Output the (X, Y) coordinate of the center of the cell containing the given text.  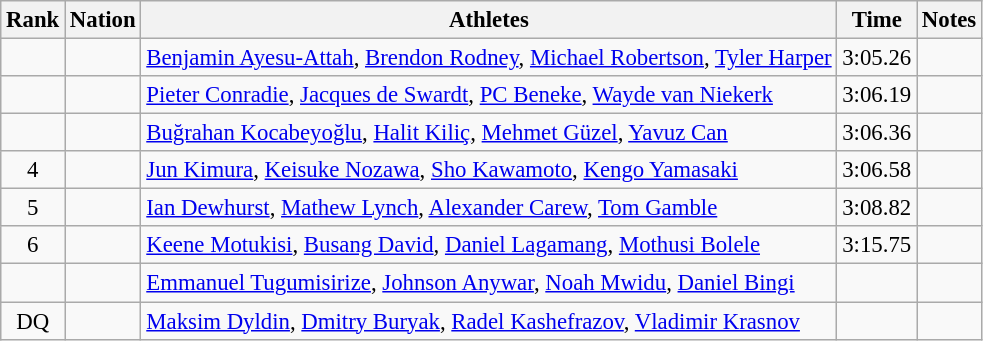
Pieter Conradie, Jacques de Swardt, PC Beneke, Wayde van Niekerk (489, 95)
5 (33, 208)
Notes (950, 20)
3:06.19 (877, 95)
Emmanuel Tugumisirize, Johnson Anywar, Noah Mwidu, Daniel Bingi (489, 283)
Time (877, 20)
3:06.36 (877, 133)
Buğrahan Kocabeyoğlu, Halit Kiliç, Mehmet Güzel, Yavuz Can (489, 133)
Athletes (489, 20)
3:15.75 (877, 245)
6 (33, 245)
Ian Dewhurst, Mathew Lynch, Alexander Carew, Tom Gamble (489, 208)
Keene Motukisi, Busang David, Daniel Lagamang, Mothusi Bolele (489, 245)
Maksim Dyldin, Dmitry Buryak, Radel Kashefrazov, Vladimir Krasnov (489, 321)
3:05.26 (877, 58)
3:08.82 (877, 208)
Nation (103, 20)
Rank (33, 20)
3:06.58 (877, 170)
Benjamin Ayesu-Attah, Brendon Rodney, Michael Robertson, Tyler Harper (489, 58)
DQ (33, 321)
4 (33, 170)
Jun Kimura, Keisuke Nozawa, Sho Kawamoto, Kengo Yamasaki (489, 170)
